Output the (x, y) coordinate of the center of the cell containing the given text.  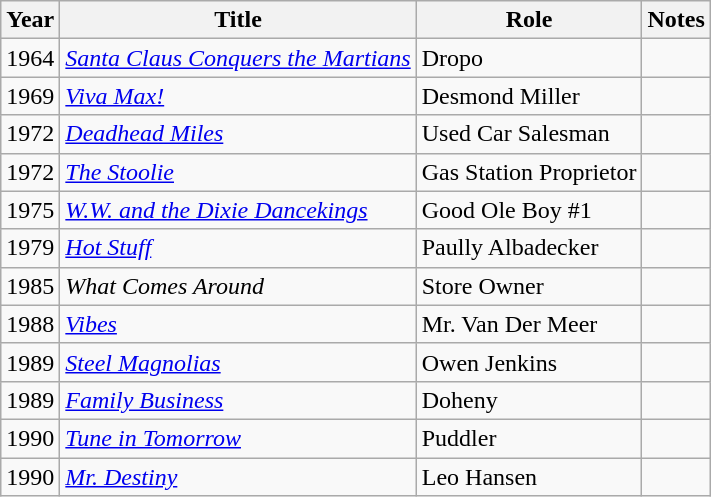
1979 (30, 248)
Santa Claus Conquers the Martians (238, 58)
1988 (30, 324)
The Stoolie (238, 172)
Doheny (529, 400)
Paully Albadecker (529, 248)
Gas Station Proprietor (529, 172)
1964 (30, 58)
Steel Magnolias (238, 362)
Owen Jenkins (529, 362)
Good Ole Boy #1 (529, 210)
Tune in Tomorrow (238, 438)
W.W. and the Dixie Dancekings (238, 210)
Mr. Van Der Meer (529, 324)
1975 (30, 210)
Notes (676, 20)
Role (529, 20)
Mr. Destiny (238, 477)
What Comes Around (238, 286)
Puddler (529, 438)
1969 (30, 96)
Year (30, 20)
1985 (30, 286)
Family Business (238, 400)
Hot Stuff (238, 248)
Deadhead Miles (238, 134)
Dropo (529, 58)
Desmond Miller (529, 96)
Title (238, 20)
Viva Max! (238, 96)
Used Car Salesman (529, 134)
Leo Hansen (529, 477)
Vibes (238, 324)
Store Owner (529, 286)
